Locate the cell with the specified text and output its [x, y] center coordinate. 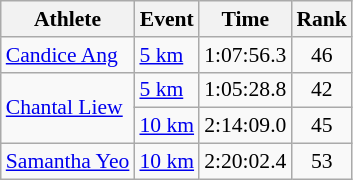
Athlete [68, 19]
Chantal Liew [68, 108]
42 [322, 90]
1:05:28.8 [245, 90]
2:14:09.0 [245, 126]
Event [166, 19]
1:07:56.3 [245, 55]
46 [322, 55]
Candice Ang [68, 55]
45 [322, 126]
2:20:02.4 [245, 162]
Time [245, 19]
Rank [322, 19]
Samantha Yeo [68, 162]
53 [322, 162]
